Return (X, Y) of the center of cell containing provided text 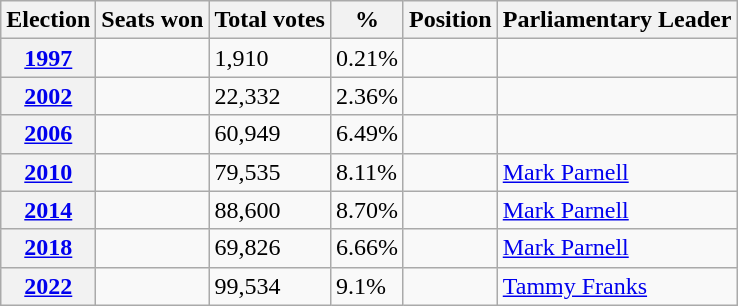
88,600 (270, 210)
% (366, 20)
2.36% (366, 96)
69,826 (270, 248)
1997 (48, 58)
Tammy Franks (617, 286)
9.1% (366, 286)
Seats won (152, 20)
2002 (48, 96)
Total votes (270, 20)
79,535 (270, 172)
8.70% (366, 210)
2010 (48, 172)
Position (450, 20)
Election (48, 20)
99,534 (270, 286)
0.21% (366, 58)
8.11% (366, 172)
60,949 (270, 134)
2022 (48, 286)
22,332 (270, 96)
2006 (48, 134)
Parliamentary Leader (617, 20)
6.49% (366, 134)
2018 (48, 248)
6.66% (366, 248)
1,910 (270, 58)
2014 (48, 210)
